Determine the [X, Y] coordinate at the center of the cell enclosing the given text.  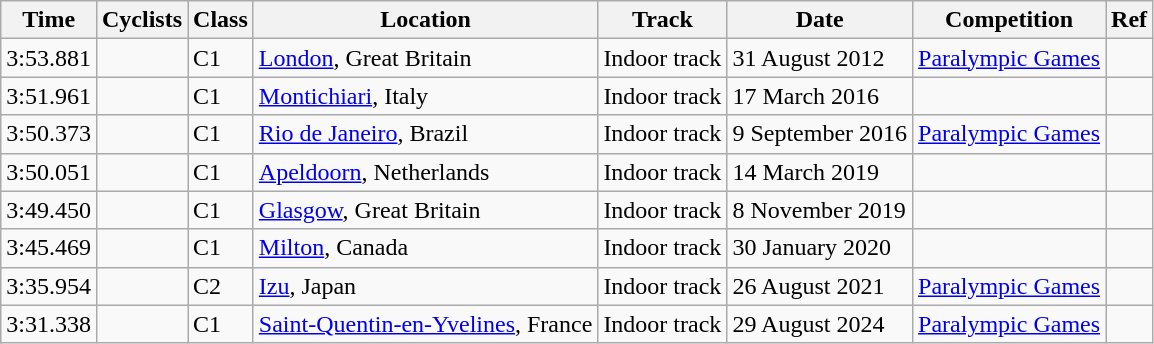
30 January 2020 [820, 248]
C2 [221, 286]
Date [820, 20]
Izu, Japan [426, 286]
Location [426, 20]
Cyclists [142, 20]
Time [49, 20]
9 September 2016 [820, 134]
3:53.881 [49, 58]
Apeldoorn, Netherlands [426, 172]
3:45.469 [49, 248]
Ref [1130, 20]
Saint-Quentin-en-Yvelines, France [426, 324]
8 November 2019 [820, 210]
Glasgow, Great Britain [426, 210]
17 March 2016 [820, 96]
14 March 2019 [820, 172]
3:49.450 [49, 210]
Competition [1010, 20]
Rio de Janeiro, Brazil [426, 134]
London, Great Britain [426, 58]
Track [662, 20]
Montichiari, Italy [426, 96]
31 August 2012 [820, 58]
3:50.051 [49, 172]
Milton, Canada [426, 248]
3:35.954 [49, 286]
3:50.373 [49, 134]
3:51.961 [49, 96]
26 August 2021 [820, 286]
Class [221, 20]
3:31.338 [49, 324]
29 August 2024 [820, 324]
